Output the [x, y] coordinate of the center of the cell containing the given text.  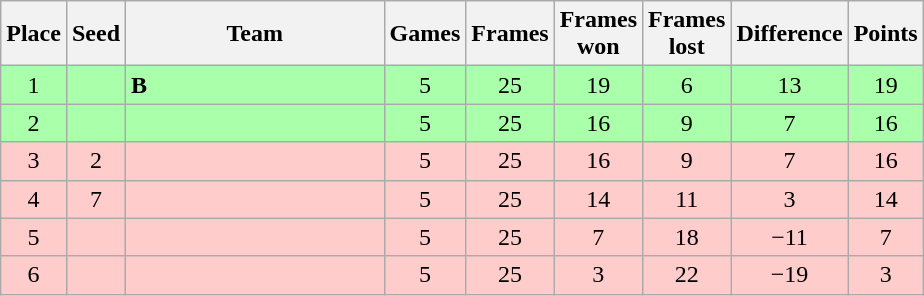
Frames won [598, 34]
18 [687, 237]
−11 [790, 237]
4 [34, 199]
Seed [96, 34]
B [256, 85]
Place [34, 34]
Team [256, 34]
Frames lost [687, 34]
Difference [790, 34]
1 [34, 85]
22 [687, 275]
Frames [510, 34]
11 [687, 199]
Games [425, 34]
Points [886, 34]
13 [790, 85]
−19 [790, 275]
